Scan for the cell matching the given text and deliver its [X, Y] coordinate at center. 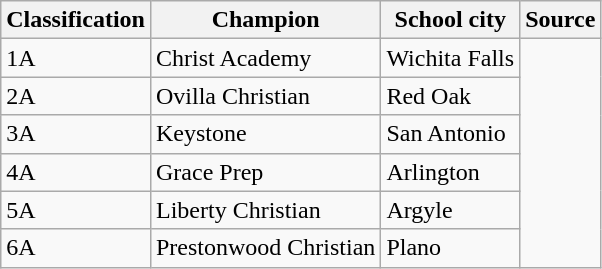
Argyle [450, 210]
1A [76, 58]
Arlington [450, 172]
Christ Academy [265, 58]
Liberty Christian [265, 210]
6A [76, 248]
Classification [76, 20]
School city [450, 20]
Grace Prep [265, 172]
Champion [265, 20]
3A [76, 134]
4A [76, 172]
San Antonio [450, 134]
Prestonwood Christian [265, 248]
Red Oak [450, 96]
5A [76, 210]
Plano [450, 248]
Source [560, 20]
Wichita Falls [450, 58]
Ovilla Christian [265, 96]
2A [76, 96]
Keystone [265, 134]
